Return the [x, y] coordinate for the center point of the cell that contains the specified text.  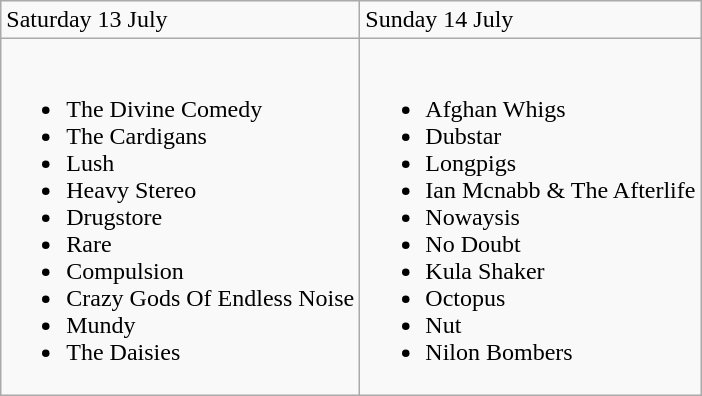
Afghan WhigsDubstarLongpigsIan Mcnabb & The AfterlifeNowaysisNo DoubtKula ShakerOctopusNutNilon Bombers [530, 217]
Sunday 14 July [530, 20]
The Divine ComedyThe CardigansLushHeavy StereoDrugstoreRareCompulsionCrazy Gods Of Endless NoiseMundyThe Daisies [180, 217]
Saturday 13 July [180, 20]
